Provide the [x, y] coordinate of the cell's center where the given text is located.  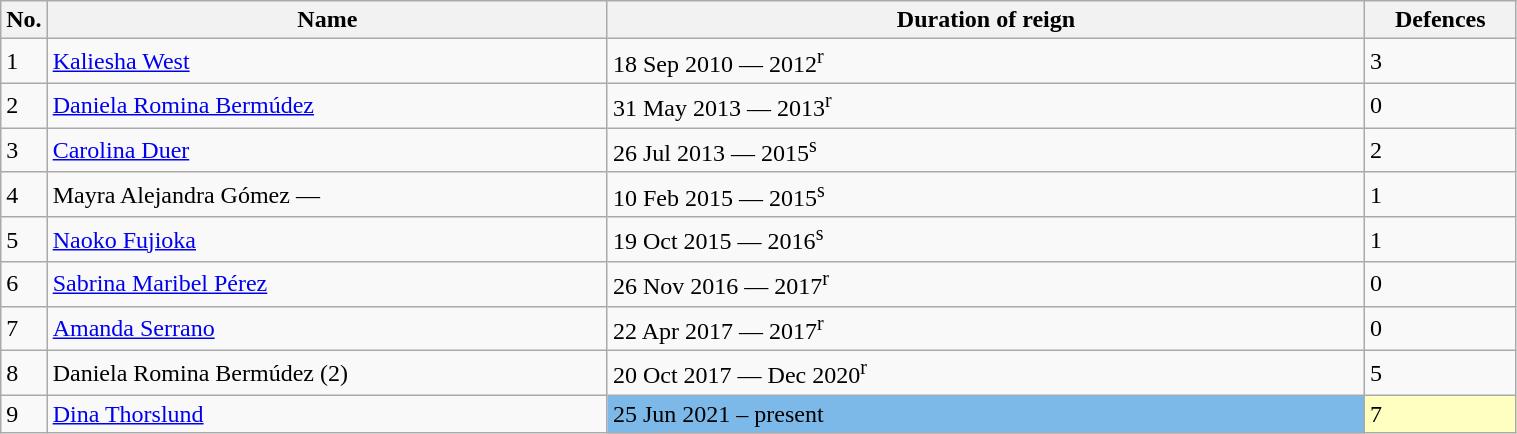
No. [24, 20]
4 [24, 194]
Duration of reign [986, 20]
Defences [1441, 20]
22 Apr 2017 — 2017r [986, 328]
Carolina Duer [327, 150]
Daniela Romina Bermúdez (2) [327, 374]
Amanda Serrano [327, 328]
31 May 2013 — 2013r [986, 106]
20 Oct 2017 — Dec 2020r [986, 374]
6 [24, 284]
Daniela Romina Bermúdez [327, 106]
Mayra Alejandra Gómez — [327, 194]
19 Oct 2015 — 2016s [986, 240]
25 Jun 2021 – present [986, 414]
Dina Thorslund [327, 414]
Kaliesha West [327, 62]
Naoko Fujioka [327, 240]
Sabrina Maribel Pérez [327, 284]
26 Jul 2013 — 2015s [986, 150]
9 [24, 414]
10 Feb 2015 — 2015s [986, 194]
8 [24, 374]
Name [327, 20]
26 Nov 2016 — 2017r [986, 284]
18 Sep 2010 — 2012r [986, 62]
